Output the [X, Y] coordinate of the center of the cell containing the given text.  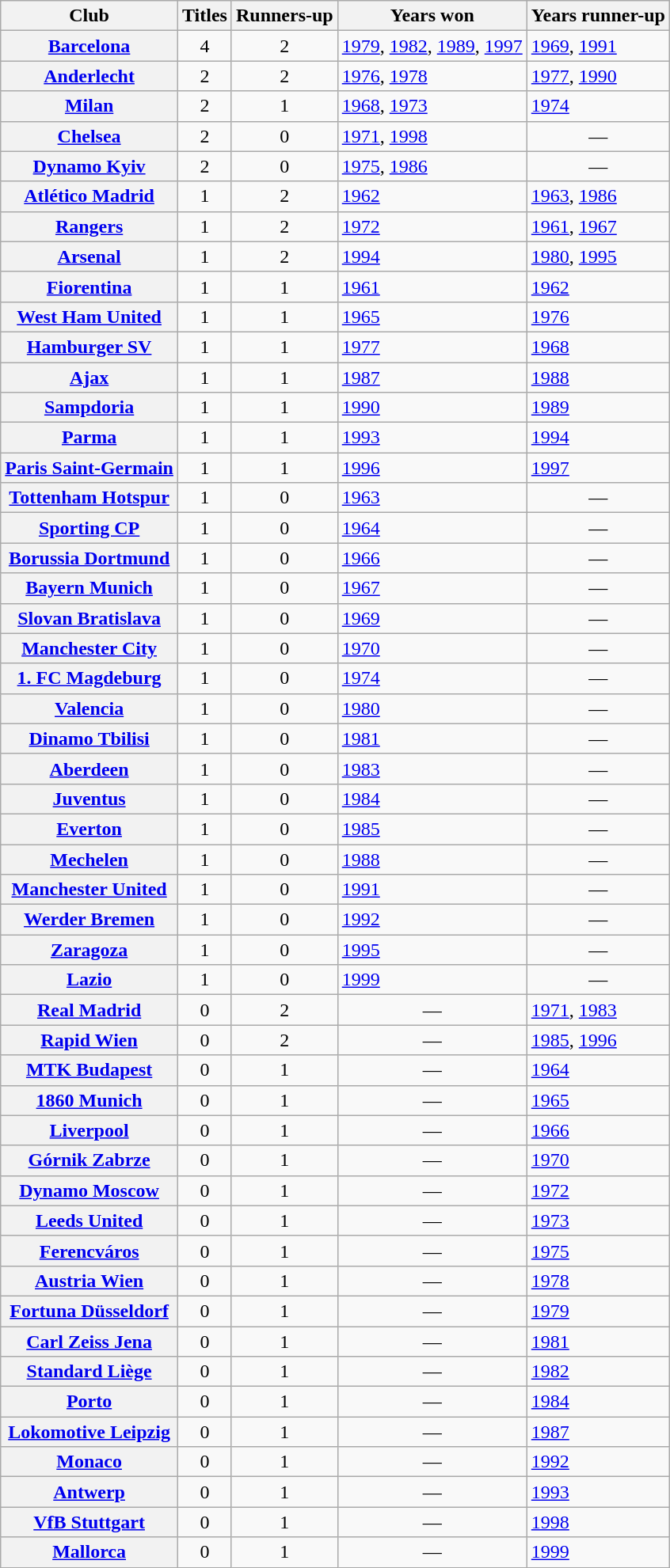
Werder Bremen [89, 920]
1975 [598, 1251]
Atlético Madrid [89, 196]
Porto [89, 1402]
4 [204, 46]
Barcelona [89, 46]
VfB Stuttgart [89, 1522]
1961 [432, 287]
Lazio [89, 980]
Carl Zeiss Jena [89, 1342]
Dynamo Kyiv [89, 166]
Aberdeen [89, 769]
1977 [432, 347]
Slovan Bratislava [89, 618]
1995 [432, 950]
1963, 1986 [598, 196]
West Ham United [89, 317]
Parma [89, 438]
Mechelen [89, 859]
Sampdoria [89, 408]
Hamburger SV [89, 347]
Milan [89, 106]
Borussia Dortmund [89, 558]
1971, 1983 [598, 1010]
1976, 1978 [432, 76]
Titles [204, 16]
Ajax [89, 378]
Runners-up [284, 16]
1980 [432, 708]
Liverpool [89, 1130]
1973 [598, 1221]
1985, 1996 [598, 1040]
Everton [89, 829]
Fortuna Düsseldorf [89, 1311]
Dinamo Tbilisi [89, 738]
Sporting CP [89, 528]
1983 [432, 769]
1961, 1967 [598, 226]
1968 [598, 347]
Years runner-up [598, 16]
Ferencváros [89, 1251]
Anderlecht [89, 76]
Monaco [89, 1462]
1980, 1995 [598, 256]
1991 [432, 890]
Real Madrid [89, 1010]
Zaragoza [89, 950]
1990 [432, 408]
Paris Saint-Germain [89, 468]
1997 [598, 468]
1976 [598, 317]
1969, 1991 [598, 46]
Valencia [89, 708]
1982 [598, 1372]
1969 [432, 618]
1979 [598, 1311]
1989 [598, 408]
1963 [432, 498]
Rapid Wien [89, 1040]
Juventus [89, 799]
Dynamo Moscow [89, 1190]
Standard Liège [89, 1372]
Bayern Munich [89, 588]
Arsenal [89, 256]
1998 [598, 1522]
1977, 1990 [598, 76]
Manchester City [89, 648]
1978 [598, 1281]
Austria Wien [89, 1281]
Fiorentina [89, 287]
1968, 1973 [432, 106]
Years won [432, 16]
Leeds United [89, 1221]
Antwerp [89, 1492]
1996 [432, 468]
Tottenham Hotspur [89, 498]
1975, 1986 [432, 166]
1. FC Magdeburg [89, 678]
Górnik Zabrze [89, 1160]
Mallorca [89, 1552]
Chelsea [89, 136]
Manchester United [89, 890]
1971, 1998 [432, 136]
Rangers [89, 226]
Lokomotive Leipzig [89, 1432]
1967 [432, 588]
1979, 1982, 1989, 1997 [432, 46]
1860 Munich [89, 1100]
1985 [432, 829]
MTK Budapest [89, 1070]
Club [89, 16]
